Return the (X, Y) coordinate for the center point of the cell that contains the specified text.  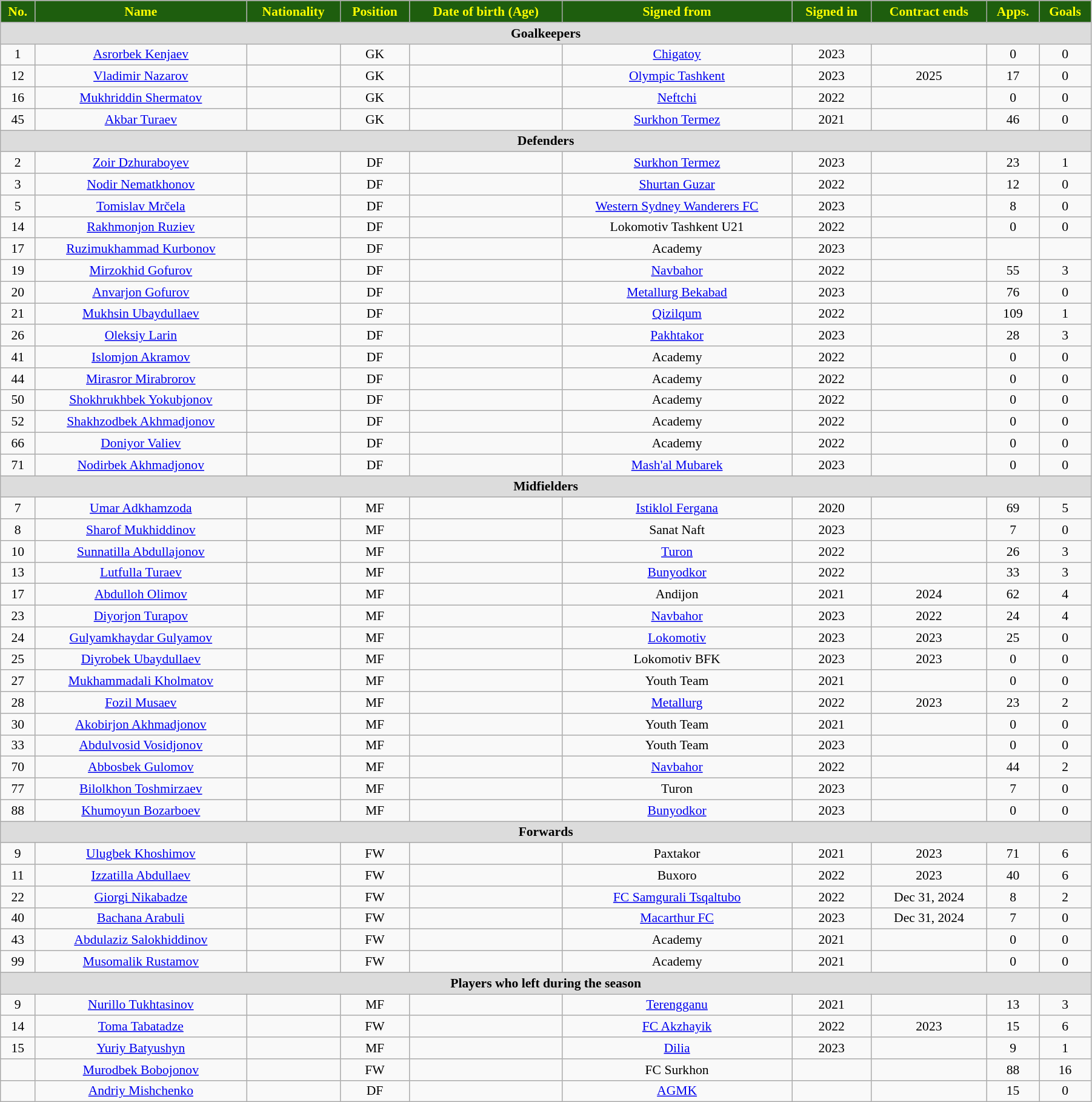
69 (1013, 509)
Sanat Naft (677, 530)
Bilolkhon Toshmirzaev (141, 789)
Date of birth (Age) (486, 12)
Vladimir Nazarov (141, 76)
Abdulloh Olimov (141, 595)
Shokhrukhbek Yokubjonov (141, 400)
55 (1013, 271)
Players who left during the season (546, 983)
FC Samgurali Tsqaltubo (677, 897)
Mukhammadali Kholmatov (141, 681)
Yuriy Batyushyn (141, 1048)
Macarthur FC (677, 918)
10 (18, 552)
Anvarjon Gofurov (141, 292)
Akobirjon Akhmadjonov (141, 724)
Zoir Dzhuraboyev (141, 163)
FC Surkhon (677, 1070)
21 (18, 314)
Buxoro (677, 875)
20 (18, 292)
109 (1013, 314)
Signed from (677, 12)
70 (18, 767)
Lokomotiv Tashkent U21 (677, 227)
Abdulvosid Vosidjonov (141, 746)
Lokomotiv (677, 638)
Murodbek Bobojonov (141, 1070)
Nurillo Tukhtasinov (141, 1005)
Akbar Turaev (141, 119)
2024 (928, 595)
Mukhriddin Shermatov (141, 98)
Olympic Tashkent (677, 76)
62 (1013, 595)
FC Akzhayik (677, 1027)
Nationality (293, 12)
Shurtan Guzar (677, 184)
52 (18, 422)
Abdulaziz Salokhiddinov (141, 940)
Umar Adkhamzoda (141, 509)
Goals (1065, 12)
No. (18, 12)
Mukhsin Ubaydullaev (141, 314)
11 (18, 875)
Andriy Mishchenko (141, 1091)
Contract ends (928, 12)
41 (18, 357)
22 (18, 897)
Shakhzodbek Akhmadjonov (141, 422)
2020 (831, 509)
AGMK (677, 1091)
45 (18, 119)
Apps. (1013, 12)
Forwards (546, 832)
Bachana Arabuli (141, 918)
66 (18, 444)
Neftchi (677, 98)
30 (18, 724)
Khumoyun Bozarboev (141, 810)
Andijon (677, 595)
Mash'al Mubarek (677, 465)
Position (375, 12)
Signed in (831, 12)
77 (18, 789)
2025 (928, 76)
Islomjon Akramov (141, 357)
Qizilqum (677, 314)
Terengganu (677, 1005)
Paxtakor (677, 854)
Western Sydney Wanderers FC (677, 206)
Mirzokhid Gofurov (141, 271)
Defenders (546, 141)
Doniyor Valiev (141, 444)
Nodirbek Akhmadjonov (141, 465)
Ruzimukhammad Kurbonov (141, 249)
Lokomotiv BFK (677, 660)
Fozil Musaev (141, 703)
50 (18, 400)
Mirasror Mirabrorov (141, 379)
Diyorjon Turapov (141, 616)
Sunnatilla Abdullajonov (141, 552)
76 (1013, 292)
Lutfulla Turaev (141, 573)
Midfielders (546, 487)
Chigatoy (677, 55)
Name (141, 12)
Istiklol Fergana (677, 509)
19 (18, 271)
99 (18, 962)
Pakhtakor (677, 336)
Metallurg Bekabad (677, 292)
Goalkeepers (546, 33)
Oleksiy Larin (141, 336)
Sharof Mukhiddinov (141, 530)
Izzatilla Abdullaev (141, 875)
Gulyamkhaydar Gulyamov (141, 638)
Metallurg (677, 703)
Ulugbek Khoshimov (141, 854)
Toma Tabatadze (141, 1027)
27 (18, 681)
Musomalik Rustamov (141, 962)
Asrorbek Kenjaev (141, 55)
Abbosbek Gulomov (141, 767)
43 (18, 940)
Tomislav Mrčela (141, 206)
Dilia (677, 1048)
Rakhmonjon Ruziev (141, 227)
Diyrobek Ubaydullaev (141, 660)
Nodir Nematkhonov (141, 184)
Giorgi Nikabadze (141, 897)
46 (1013, 119)
